Return the [x, y] coordinate for the center point of the cell that contains the specified text.  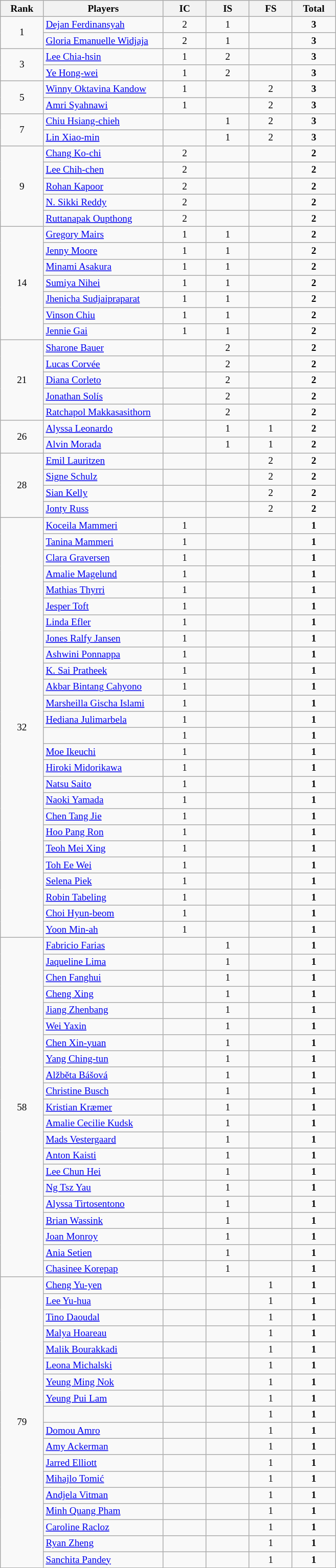
Rank [22, 9]
Mathias Thyrri [103, 590]
Cheng Yu-yen [103, 1285]
Diana Corleto [103, 380]
Jhenicha Sudjaipraparat [103, 299]
Lucas Corvée [103, 364]
Choi Hyun-beom [103, 913]
14 [22, 283]
Hoo Pang Ron [103, 833]
Vinson Chiu [103, 316]
Tino Daoudal [103, 1317]
K. Sai Pratheek [103, 671]
Marsheilla Gischa Islami [103, 703]
Gregory Mairs [103, 235]
Anton Kaisti [103, 1156]
Minami Asakura [103, 267]
Total [313, 9]
21 [22, 380]
Jesper Toft [103, 606]
Lin Xiao-min [103, 138]
Yeung Ming Nok [103, 1382]
Sumiya Nihei [103, 283]
Malya Hoareau [103, 1334]
58 [22, 1107]
Domou Amro [103, 1431]
79 [22, 1422]
Signe Schulz [103, 477]
Amalie Magelund [103, 574]
Linda Efler [103, 623]
Minh Quang Pham [103, 1511]
Winny Oktavina Kandow [103, 89]
Alyssa Leonardo [103, 429]
Chen Xin-yuan [103, 1043]
Chen Tang Jie [103, 817]
Sian Kelly [103, 493]
Amalie Cecilie Kudsk [103, 1124]
Lee Yu-hua [103, 1301]
Koceila Mammeri [103, 526]
Sanchita Pandey [103, 1560]
Players [103, 9]
Chang Ko-chi [103, 154]
Teoh Mei Xing [103, 849]
Wei Yaxin [103, 1027]
Sharone Bauer [103, 348]
7 [22, 130]
Leona Michalski [103, 1366]
Fabricio Farias [103, 946]
Alyssa Tirtosentono [103, 1204]
Yoon Min-ah [103, 930]
Ng Tsz Yau [103, 1188]
Ruttanapak Oupthong [103, 219]
Natsu Saito [103, 784]
N. Sikki Reddy [103, 202]
Chen Fanghui [103, 978]
Jones Ralfy Jansen [103, 639]
Lee Chia-hsin [103, 57]
IC [185, 9]
Jaqueline Lima [103, 962]
IS [228, 9]
Lee Chun Hei [103, 1172]
Emil Lauritzen [103, 461]
Mads Vestergaard [103, 1139]
Andjela Vitman [103, 1495]
5 [22, 97]
Robin Tabeling [103, 897]
Jonty Russ [103, 509]
Joan Monroy [103, 1237]
Alvin Morada [103, 445]
28 [22, 485]
Caroline Racloz [103, 1528]
Amri Syahnawi [103, 105]
FS [271, 9]
32 [22, 727]
Mihajlo Tomić [103, 1479]
Naoki Yamada [103, 800]
Clara Graversen [103, 558]
Ratchapol Makkasasithorn [103, 413]
Selena Piek [103, 881]
Gloria Emanuelle Widjaja [103, 41]
Jonathan Solís [103, 396]
Jennie Gai [103, 331]
Hediana Julimarbela [103, 720]
Cheng Xing [103, 994]
Tanina Mammeri [103, 542]
Ania Setien [103, 1253]
Akbar Bintang Cahyono [103, 687]
Hiroki Midorikawa [103, 768]
Ashwini Ponnappa [103, 655]
Chasinee Korepap [103, 1269]
Jiang Zhenbang [103, 1010]
Ryan Zheng [103, 1543]
Toh Ee Wei [103, 865]
Yeung Pui Lam [103, 1398]
Christine Busch [103, 1091]
Moe Ikeuchi [103, 752]
Brian Wassink [103, 1221]
Rohan Kapoor [103, 186]
Jarred Elliott [103, 1463]
26 [22, 436]
Amy Ackerman [103, 1447]
Lee Chih-chen [103, 170]
Ye Hong-wei [103, 73]
Dejan Ferdinansyah [103, 25]
Alžběta Bášová [103, 1075]
Malik Bourakkadi [103, 1350]
Chiu Hsiang-chieh [103, 122]
Kristian Kræmer [103, 1107]
Yang Ching-tun [103, 1059]
9 [22, 186]
Jenny Moore [103, 251]
